For the text-containing cell, return its midpoint in [X, Y] coordinate format. 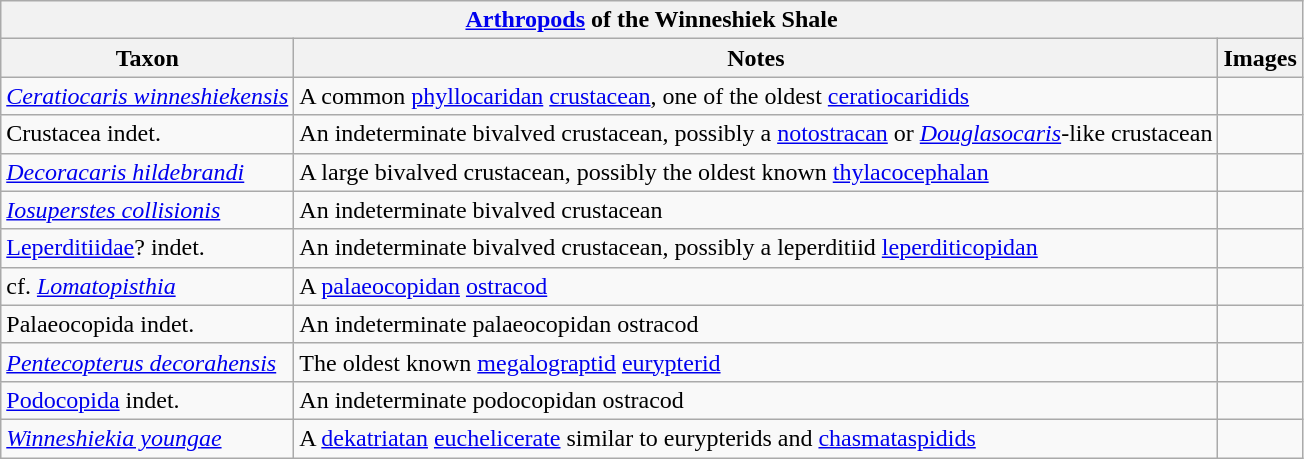
cf. Lomatopisthia [148, 286]
Notes [756, 58]
An indeterminate bivalved crustacean [756, 210]
A common phyllocaridan crustacean, one of the oldest ceratiocaridids [756, 96]
Winneshiekia youngae [148, 438]
An indeterminate podocopidan ostracod [756, 400]
An indeterminate palaeocopidan ostracod [756, 324]
A palaeocopidan ostracod [756, 286]
An indeterminate bivalved crustacean, possibly a leperditiid leperditicopidan [756, 248]
Decoracaris hildebrandi [148, 172]
Arthropods of the Winneshiek Shale [652, 20]
Pentecopterus decorahensis [148, 362]
The oldest known megalograptid eurypterid [756, 362]
Crustacea indet. [148, 134]
Podocopida indet. [148, 400]
Images [1260, 58]
A large bivalved crustacean, possibly the oldest known thylacocephalan [756, 172]
A dekatriatan euchelicerate similar to eurypterids and chasmataspidids [756, 438]
Ceratiocaris winneshiekensis [148, 96]
Iosuperstes collisionis [148, 210]
Taxon [148, 58]
Leperditiidae? indet. [148, 248]
An indeterminate bivalved crustacean, possibly a notostracan or Douglasocaris-like crustacean [756, 134]
Palaeocopida indet. [148, 324]
